Output the [x, y] coordinate of the center of the cell containing the given text.  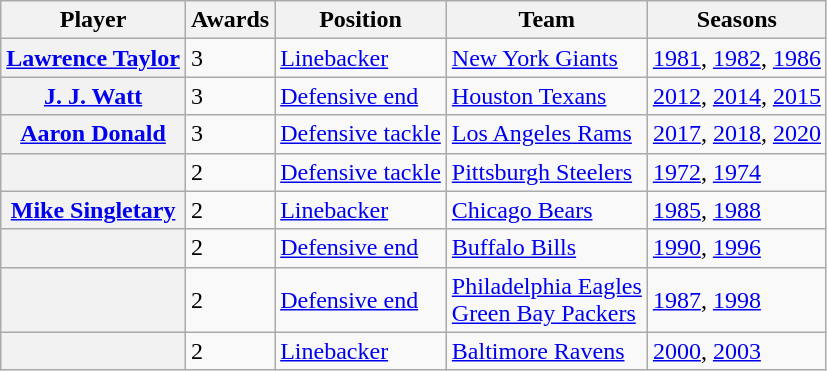
Los Angeles Rams [546, 134]
Awards [230, 20]
Team [546, 20]
Philadelphia EaglesGreen Bay Packers [546, 300]
Chicago Bears [546, 210]
2000, 2003 [736, 351]
1987, 1998 [736, 300]
Player [94, 20]
Mike Singletary [94, 210]
Buffalo Bills [546, 248]
1990, 1996 [736, 248]
New York Giants [546, 58]
J. J. Watt [94, 96]
Lawrence Taylor [94, 58]
1985, 1988 [736, 210]
Position [361, 20]
1972, 1974 [736, 172]
Houston Texans [546, 96]
Seasons [736, 20]
2017, 2018, 2020 [736, 134]
Aaron Donald [94, 134]
1981, 1982, 1986 [736, 58]
2012, 2014, 2015 [736, 96]
Pittsburgh Steelers [546, 172]
Baltimore Ravens [546, 351]
